Provide the [x, y] coordinate of the cell's center where the given text is located.  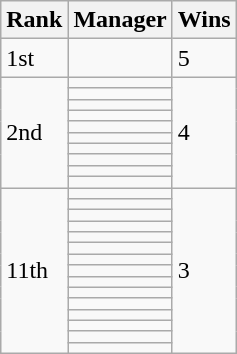
Manager [120, 20]
4 [204, 132]
11th [34, 271]
Wins [204, 20]
5 [204, 58]
3 [204, 271]
1st [34, 58]
2nd [34, 132]
Rank [34, 20]
